Locate the cell with the specified text and output its [X, Y] center coordinate. 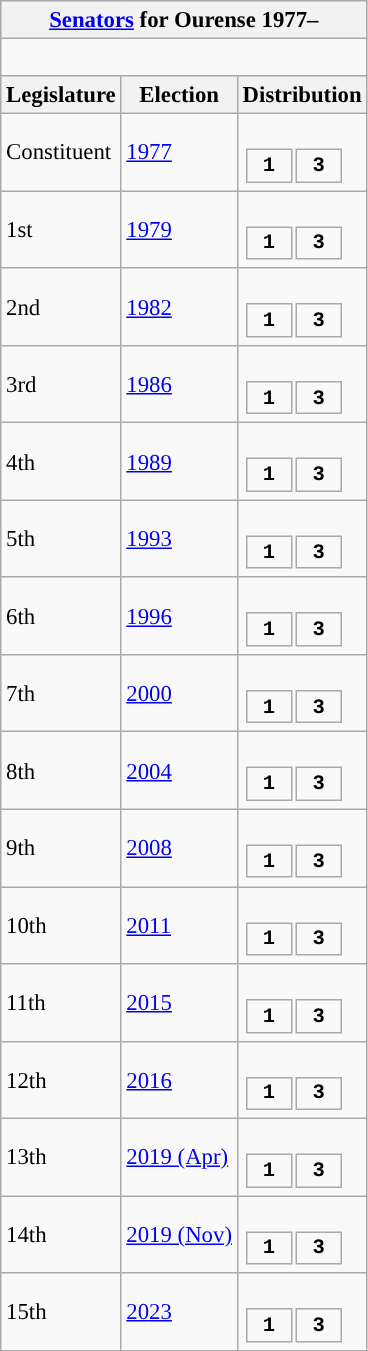
Election [179, 95]
5th [61, 538]
Distribution [302, 95]
1977 [179, 152]
1993 [179, 538]
2011 [179, 926]
15th [61, 1312]
2023 [179, 1312]
11th [61, 1002]
14th [61, 1234]
2nd [61, 306]
10th [61, 926]
2008 [179, 848]
2004 [179, 770]
9th [61, 848]
2016 [179, 1080]
1st [61, 230]
8th [61, 770]
3rd [61, 384]
13th [61, 1158]
4th [61, 462]
2019 (Apr) [179, 1158]
Senators for Ourense 1977– [184, 20]
2000 [179, 694]
2015 [179, 1002]
1996 [179, 616]
6th [61, 616]
1989 [179, 462]
7th [61, 694]
2019 (Nov) [179, 1234]
Legislature [61, 95]
1986 [179, 384]
1982 [179, 306]
12th [61, 1080]
Constituent [61, 152]
1979 [179, 230]
